From the cell containing the given text, extract its center point as (x, y) coordinate. 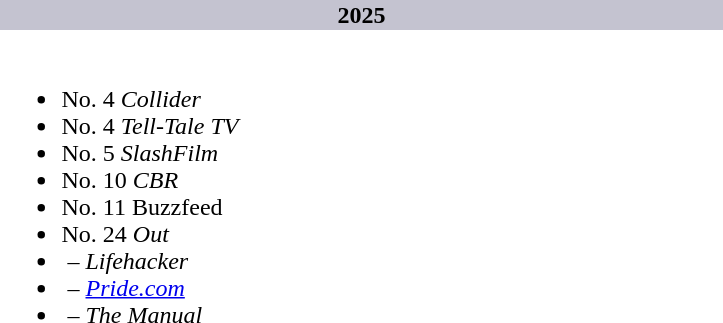
2025 (362, 15)
